Return (X, Y) of the center of cell containing provided text 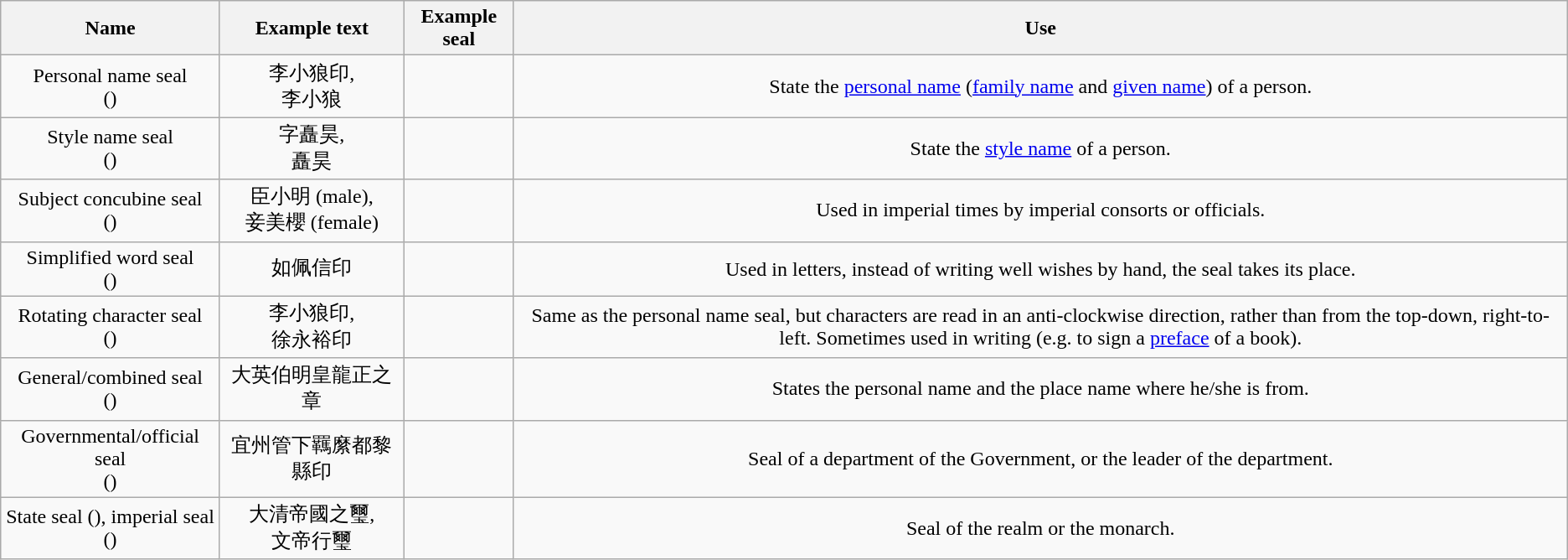
Personal name seal() (111, 86)
臣小明 (male), 妾美櫻 (female) (312, 210)
Seal of the realm or the monarch. (1040, 528)
Style name seal() (111, 148)
States the personal name and the place name where he/she is from. (1040, 389)
Example seal (459, 29)
Simplified word seal() (111, 268)
Rotating character seal() (111, 327)
Used in imperial times by imperial consorts or officials. (1040, 210)
宜州管下羈縻都黎縣印 (312, 459)
State the personal name (family name and given name) of a person. (1040, 86)
Seal of a department of the Government, or the leader of the department. (1040, 459)
Example text (312, 29)
字矗昊, 矗昊 (312, 148)
如佩信印 (312, 268)
State seal (), imperial seal () (111, 528)
李小狼印, 李小狼 (312, 86)
State the style name of a person. (1040, 148)
Governmental/official seal() (111, 459)
Name (111, 29)
Used in letters, instead of writing well wishes by hand, the seal takes its place. (1040, 268)
Use (1040, 29)
Subject concubine seal() (111, 210)
General/combined seal() (111, 389)
大英伯明皇龍正之章 (312, 389)
李小狼印, 徐永裕印 (312, 327)
大清帝國之璽, 文帝行璽 (312, 528)
